Find where the given text appears and provide that cell's center as [X, Y] coordinate. 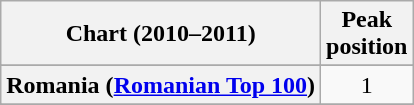
Chart (2010–2011) [161, 34]
Romania (Romanian Top 100) [161, 85]
Peakposition [367, 34]
1 [367, 85]
